Capture the cell that displays the provided text and extract its [X, Y] central coordinate. 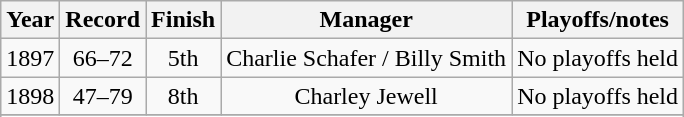
Charlie Schafer / Billy Smith [366, 58]
5th [184, 58]
Charley Jewell [366, 96]
47–79 [103, 96]
1898 [30, 96]
Record [103, 20]
Year [30, 20]
8th [184, 96]
66–72 [103, 58]
1897 [30, 58]
Playoffs/notes [598, 20]
Manager [366, 20]
Finish [184, 20]
